From the cell containing the given text, extract its center point as (x, y) coordinate. 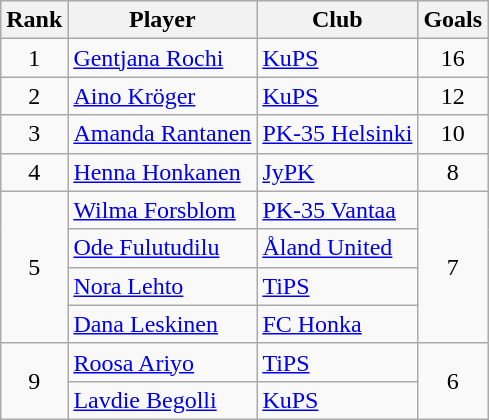
Club (338, 20)
8 (453, 172)
Player (162, 20)
FC Honka (338, 324)
4 (34, 172)
Amanda Rantanen (162, 134)
16 (453, 58)
PK-35 Helsinki (338, 134)
Dana Leskinen (162, 324)
Rank (34, 20)
Ode Fulutudilu (162, 248)
5 (34, 267)
Wilma Forsblom (162, 210)
Goals (453, 20)
9 (34, 381)
PK-35 Vantaa (338, 210)
Åland United (338, 248)
1 (34, 58)
7 (453, 267)
Henna Honkanen (162, 172)
2 (34, 96)
6 (453, 381)
Roosa Ariyo (162, 362)
10 (453, 134)
Lavdie Begolli (162, 400)
Aino Kröger (162, 96)
12 (453, 96)
JyPK (338, 172)
Nora Lehto (162, 286)
Gentjana Rochi (162, 58)
3 (34, 134)
